Return the [x, y] coordinate for the center point of the cell that contains the specified text.  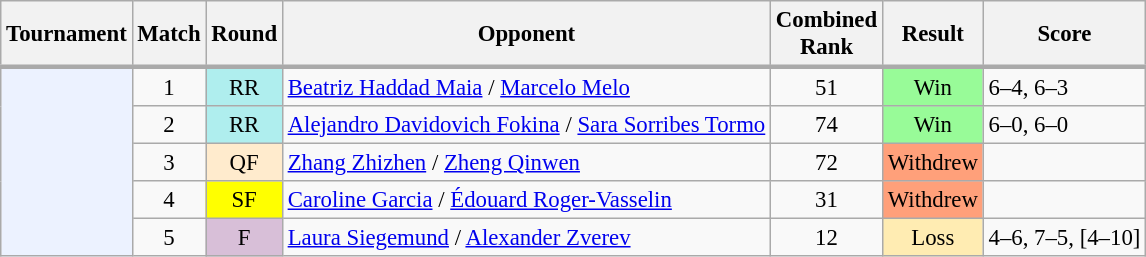
QF [244, 163]
Loss [932, 238]
6–0, 6–0 [1064, 125]
Result [932, 34]
51 [827, 86]
4 [169, 200]
1 [169, 86]
6–4, 6–3 [1064, 86]
3 [169, 163]
Tournament [66, 34]
72 [827, 163]
Laura Siegemund / Alexander Zverev [526, 238]
Round [244, 34]
Opponent [526, 34]
Zhang Zhizhen / Zheng Qinwen [526, 163]
Match [169, 34]
Alejandro Davidovich Fokina / Sara Sorribes Tormo [526, 125]
2 [169, 125]
F [244, 238]
Caroline Garcia / Édouard Roger-Vasselin [526, 200]
5 [169, 238]
12 [827, 238]
Score [1064, 34]
CombinedRank [827, 34]
4–6, 7–5, [4–10] [1064, 238]
74 [827, 125]
Beatriz Haddad Maia / Marcelo Melo [526, 86]
SF [244, 200]
31 [827, 200]
